Return the (X, Y) coordinate for the center point of the cell that contains the specified text.  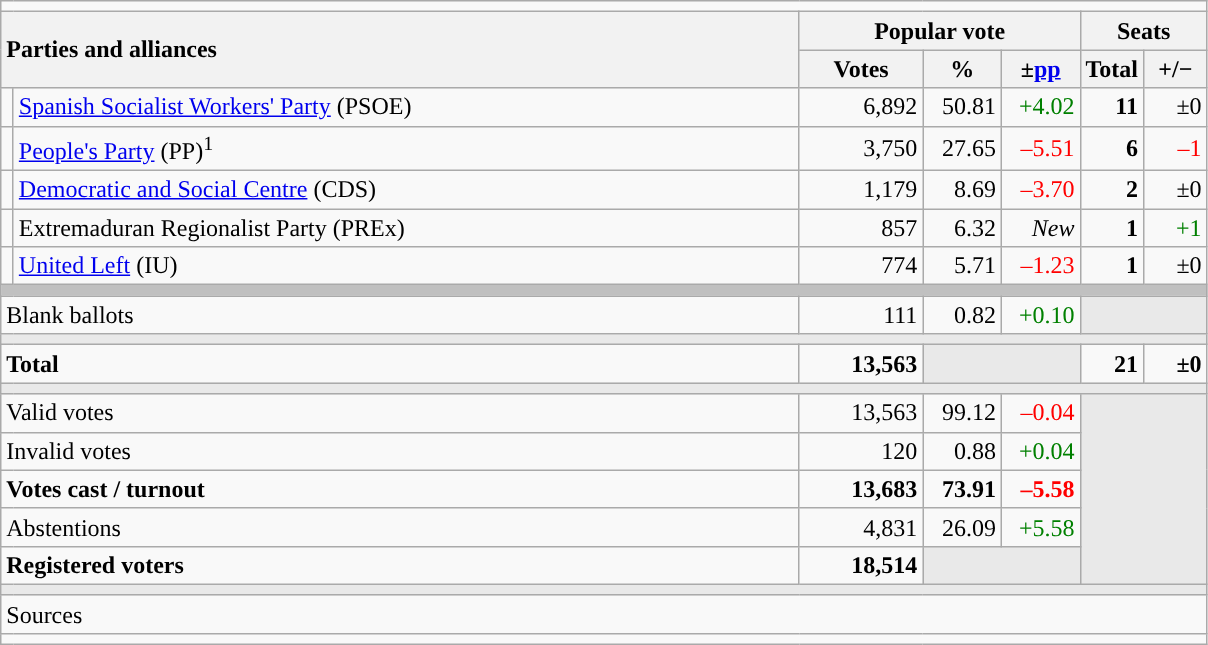
8.69 (962, 190)
0.82 (962, 315)
±pp (1040, 69)
Parties and alliances (400, 50)
13,683 (861, 489)
99.12 (962, 413)
Popular vote (940, 31)
1,179 (861, 190)
18,514 (861, 565)
% (962, 69)
857 (861, 228)
Votes cast / turnout (400, 489)
Spanish Socialist Workers' Party (PSOE) (406, 107)
–1.23 (1040, 266)
Valid votes (400, 413)
+0.04 (1040, 451)
–3.70 (1040, 190)
–5.58 (1040, 489)
27.65 (962, 148)
Seats (1144, 31)
United Left (IU) (406, 266)
Sources (604, 614)
6.32 (962, 228)
+/− (1176, 69)
3,750 (861, 148)
26.09 (962, 527)
2 (1112, 190)
774 (861, 266)
+5.58 (1040, 527)
11 (1112, 107)
0.88 (962, 451)
–0.04 (1040, 413)
5.71 (962, 266)
+0.10 (1040, 315)
120 (861, 451)
New (1040, 228)
Registered voters (400, 565)
Democratic and Social Centre (CDS) (406, 190)
Votes (861, 69)
People's Party (PP)1 (406, 148)
21 (1112, 364)
73.91 (962, 489)
Invalid votes (400, 451)
6 (1112, 148)
+4.02 (1040, 107)
Blank ballots (400, 315)
50.81 (962, 107)
Extremaduran Regionalist Party (PREx) (406, 228)
+1 (1176, 228)
6,892 (861, 107)
–5.51 (1040, 148)
–1 (1176, 148)
4,831 (861, 527)
111 (861, 315)
Abstentions (400, 527)
